Return (X, Y) of the center of cell containing provided text 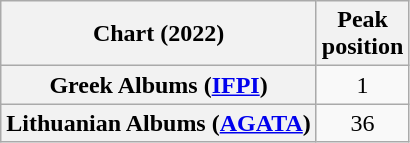
Peakposition (362, 34)
36 (362, 123)
1 (362, 85)
Greek Albums (IFPI) (159, 85)
Chart (2022) (159, 34)
Lithuanian Albums (AGATA) (159, 123)
